Identify which cell holds the provided text, then report its (X, Y) central coordinate. 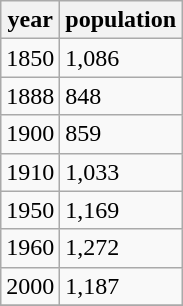
1850 (30, 58)
848 (121, 96)
1900 (30, 134)
1960 (30, 248)
1,187 (121, 286)
1888 (30, 96)
2000 (30, 286)
1,272 (121, 248)
population (121, 20)
1,033 (121, 172)
1910 (30, 172)
859 (121, 134)
year (30, 20)
1,086 (121, 58)
1,169 (121, 210)
1950 (30, 210)
